Pinpoint the cell where the given text exists, returning its [X, Y] midpoint coordinate. 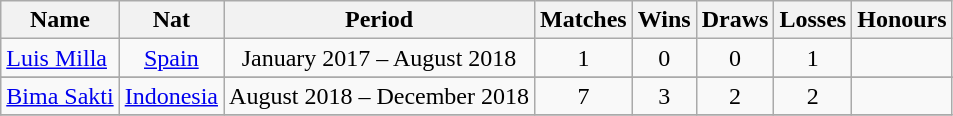
Indonesia [171, 96]
August 2018 – December 2018 [380, 96]
Matches [584, 20]
Luis Milla [60, 58]
Honours [902, 20]
Wins [664, 20]
January 2017 – August 2018 [380, 58]
Draws [735, 20]
Spain [171, 58]
Bima Sakti [60, 96]
Period [380, 20]
Name [60, 20]
7 [584, 96]
Nat [171, 20]
3 [664, 96]
Losses [813, 20]
